Return (X, Y) of the center of cell containing provided text 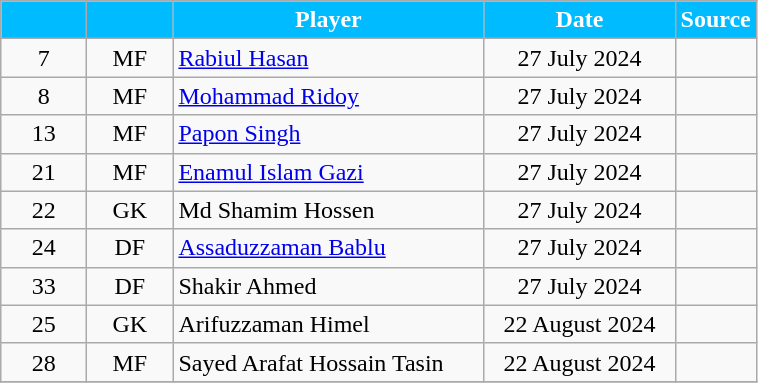
8 (44, 96)
33 (44, 286)
Source (716, 20)
Mohammad Ridoy (328, 96)
22 (44, 210)
Enamul Islam Gazi (328, 172)
Papon Singh (328, 134)
Sayed Arafat Hossain Tasin (328, 362)
Rabiul Hasan (328, 58)
Date (580, 20)
24 (44, 248)
28 (44, 362)
21 (44, 172)
Shakir Ahmed (328, 286)
25 (44, 324)
7 (44, 58)
Md Shamim Hossen (328, 210)
13 (44, 134)
Assaduzzaman Bablu (328, 248)
Player (328, 20)
Arifuzzaman Himel (328, 324)
